Pinpoint the cell where the given text exists, returning its [x, y] midpoint coordinate. 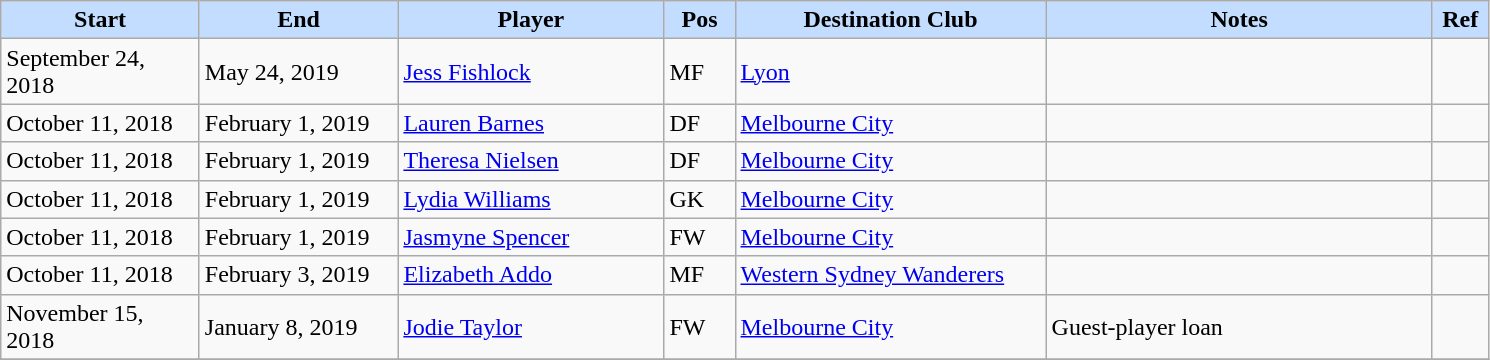
Theresa Nielsen [531, 161]
Guest-player loan [1239, 326]
Western Sydney Wanderers [890, 275]
Lyon [890, 72]
September 24, 2018 [100, 72]
Jodie Taylor [531, 326]
Elizabeth Addo [531, 275]
February 3, 2019 [298, 275]
Lauren Barnes [531, 123]
End [298, 20]
GK [700, 199]
Ref [1460, 20]
Pos [700, 20]
Notes [1239, 20]
Player [531, 20]
Jess Fishlock [531, 72]
Lydia Williams [531, 199]
Destination Club [890, 20]
Jasmyne Spencer [531, 237]
January 8, 2019 [298, 326]
May 24, 2019 [298, 72]
November 15, 2018 [100, 326]
Start [100, 20]
